Extract the [x, y] coordinate from the center of the cell holding the provided text.  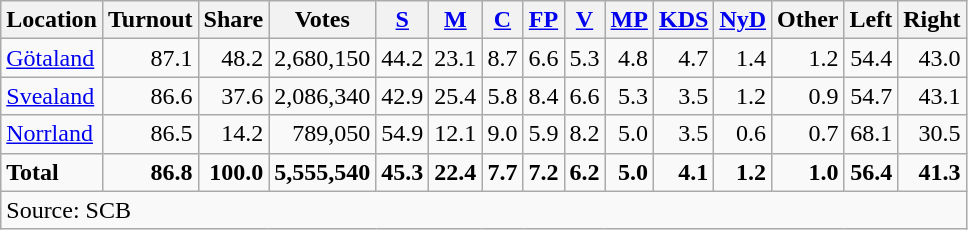
Norrland [52, 134]
0.9 [808, 96]
48.2 [234, 58]
43.0 [932, 58]
Location [52, 20]
Götaland [52, 58]
44.2 [402, 58]
4.7 [683, 58]
87.1 [150, 58]
5.9 [544, 134]
0.7 [808, 134]
Other [808, 20]
54.7 [871, 96]
FP [544, 20]
Votes [322, 20]
43.1 [932, 96]
8.2 [584, 134]
789,050 [322, 134]
54.4 [871, 58]
12.1 [456, 134]
S [402, 20]
2,680,150 [322, 58]
22.4 [456, 172]
37.6 [234, 96]
MP [629, 20]
Source: SCB [484, 210]
NyD [743, 20]
14.2 [234, 134]
7.7 [502, 172]
0.6 [743, 134]
Total [52, 172]
2,086,340 [322, 96]
V [584, 20]
Turnout [150, 20]
4.8 [629, 58]
1.0 [808, 172]
Share [234, 20]
8.7 [502, 58]
M [456, 20]
Right [932, 20]
Left [871, 20]
KDS [683, 20]
4.1 [683, 172]
41.3 [932, 172]
1.4 [743, 58]
68.1 [871, 134]
5.8 [502, 96]
86.6 [150, 96]
42.9 [402, 96]
23.1 [456, 58]
9.0 [502, 134]
5,555,540 [322, 172]
56.4 [871, 172]
Svealand [52, 96]
6.2 [584, 172]
45.3 [402, 172]
8.4 [544, 96]
25.4 [456, 96]
86.5 [150, 134]
54.9 [402, 134]
100.0 [234, 172]
C [502, 20]
30.5 [932, 134]
7.2 [544, 172]
86.8 [150, 172]
